For the text-containing cell, return its midpoint in [x, y] coordinate format. 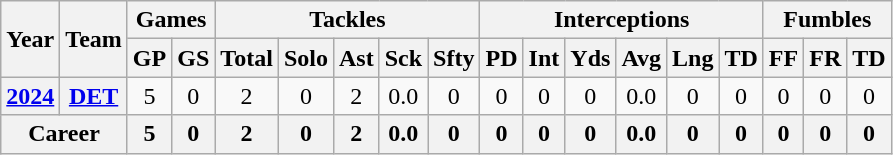
Ast [356, 58]
FF [783, 58]
Interceptions [622, 20]
Avg [642, 58]
GS [194, 58]
FR [826, 58]
Fumbles [827, 20]
DET [94, 96]
Year [30, 39]
Int [544, 58]
GP [149, 58]
Sck [403, 58]
Tackles [348, 20]
Sfty [454, 58]
Games [170, 20]
2024 [30, 96]
Solo [306, 58]
Lng [692, 58]
Yds [590, 58]
Total [247, 58]
Career [64, 134]
PD [502, 58]
Team [94, 39]
